Output the [x, y] coordinate of the center of the cell containing the given text.  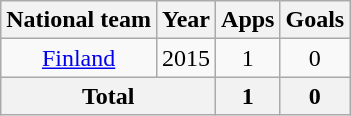
Finland [79, 58]
2015 [186, 58]
National team [79, 20]
Total [108, 96]
Goals [315, 20]
Apps [248, 20]
Year [186, 20]
